Return the [X, Y] coordinate for the center point of the cell that contains the specified text.  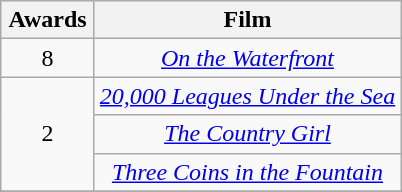
Film [247, 20]
20,000 Leagues Under the Sea [247, 96]
8 [48, 58]
Three Coins in the Fountain [247, 172]
On the Waterfront [247, 58]
The Country Girl [247, 134]
Awards [48, 20]
2 [48, 134]
